Return the (x, y) coordinate for the center point of the cell that contains the specified text.  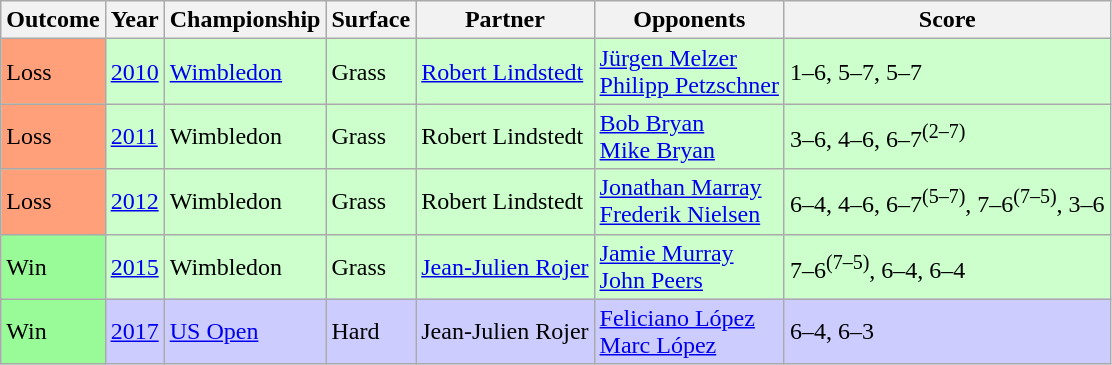
Partner (505, 20)
Jonathan Marray Frederik Nielsen (689, 202)
Outcome (53, 20)
Year (134, 20)
Score (947, 20)
1–6, 5–7, 5–7 (947, 72)
6–4, 4–6, 6–7(5–7), 7–6(7–5), 3–6 (947, 202)
2012 (134, 202)
2010 (134, 72)
Feliciano López Marc López (689, 332)
2017 (134, 332)
2011 (134, 136)
Jamie Murray John Peers (689, 266)
2015 (134, 266)
Hard (371, 332)
Surface (371, 20)
7–6(7–5), 6–4, 6–4 (947, 266)
Jürgen Melzer Philipp Petzschner (689, 72)
3–6, 4–6, 6–7(2–7) (947, 136)
Opponents (689, 20)
US Open (245, 332)
6–4, 6–3 (947, 332)
Championship (245, 20)
Bob Bryan Mike Bryan (689, 136)
